For the text-containing cell, return its midpoint in (X, Y) coordinate format. 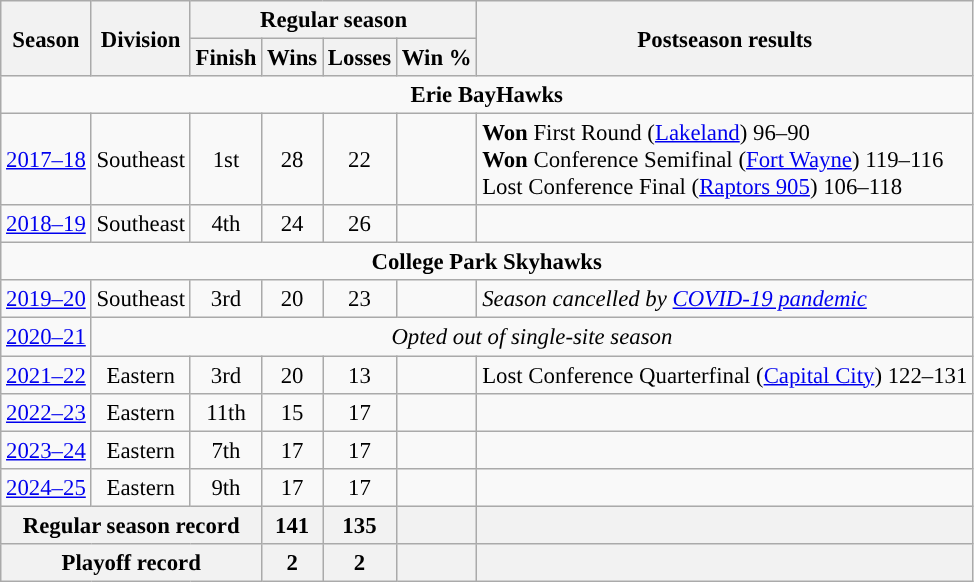
Regular season (334, 20)
2020–21 (46, 337)
22 (359, 160)
Finish (226, 58)
135 (359, 525)
Postseason results (725, 38)
2017–18 (46, 160)
2022–23 (46, 412)
Erie BayHawks (487, 95)
Won First Round (Lakeland) 96–90Won Conference Semifinal (Fort Wayne) 119–116Lost Conference Final (Raptors 905) 106–118 (725, 160)
26 (359, 224)
2021–22 (46, 375)
College Park Skyhawks (487, 262)
13 (359, 375)
4th (226, 224)
Division (140, 38)
Win % (436, 58)
9th (226, 487)
Wins (292, 58)
Lost Conference Quarterfinal (Capital City) 122–131 (725, 375)
Season cancelled by COVID-19 pandemic (725, 299)
141 (292, 525)
28 (292, 160)
23 (359, 299)
Season (46, 38)
7th (226, 450)
11th (226, 412)
Losses (359, 58)
1st (226, 160)
15 (292, 412)
2018–19 (46, 224)
2023–24 (46, 450)
Opted out of single-site season (532, 337)
2024–25 (46, 487)
Regular season record (132, 525)
24 (292, 224)
2019–20 (46, 299)
Playoff record (132, 563)
